Provide the (X, Y) coordinate of the cell's center where the given text is located.  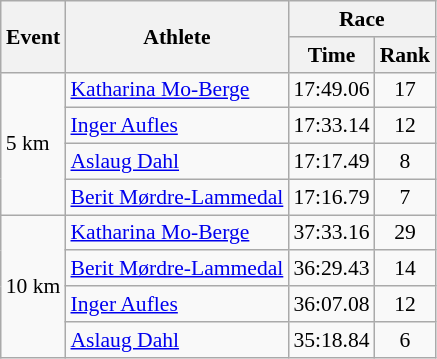
7 (406, 197)
36:07.08 (331, 304)
6 (406, 340)
17 (406, 90)
14 (406, 269)
17:17.49 (331, 162)
37:33.16 (331, 233)
17:16.79 (331, 197)
8 (406, 162)
5 km (34, 143)
Athlete (176, 36)
Race (362, 19)
17:49.06 (331, 90)
36:29.43 (331, 269)
Time (331, 55)
29 (406, 233)
Rank (406, 55)
Event (34, 36)
17:33.14 (331, 126)
10 km (34, 286)
35:18.84 (331, 340)
